Provide the (X, Y) coordinate of the cell's center where the given text is located.  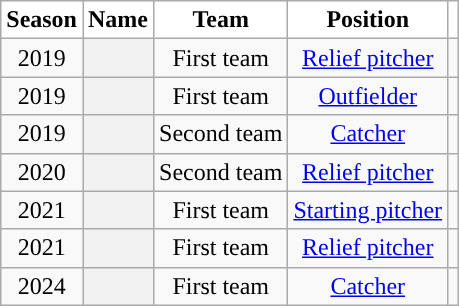
Team (221, 20)
Starting pitcher (368, 210)
2024 (42, 286)
Outfielder (368, 96)
2020 (42, 172)
Season (42, 20)
Position (368, 20)
Name (118, 20)
